Output the (X, Y) coordinate of the center of the cell containing the given text.  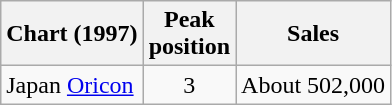
Chart (1997) (72, 34)
3 (189, 85)
Japan Oricon (72, 85)
Sales (314, 34)
Peakposition (189, 34)
About 502,000 (314, 85)
